Capture the cell that displays the provided text and extract its [x, y] central coordinate. 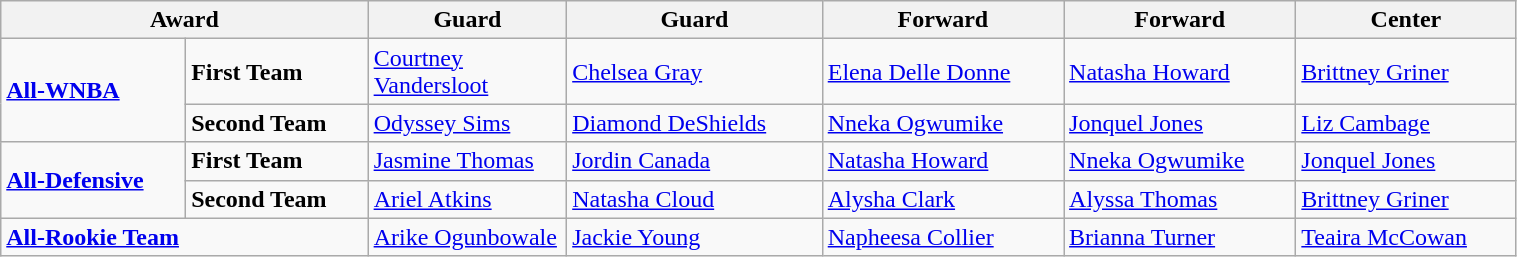
Jordin Canada [695, 161]
Jackie Young [695, 237]
Odyssey Sims [468, 123]
Natasha Cloud [695, 199]
All-Rookie Team [184, 237]
Alyssa Thomas [1180, 199]
Chelsea Gray [695, 72]
Liz Cambage [1406, 123]
Courtney Vandersloot [468, 72]
All-Defensive [94, 180]
Alysha Clark [942, 199]
Ariel Atkins [468, 199]
Jasmine Thomas [468, 161]
Diamond DeShields [695, 123]
Napheesa Collier [942, 237]
All-WNBA [94, 90]
Elena Delle Donne [942, 72]
Teaira McCowan [1406, 237]
Center [1406, 20]
Arike Ogunbowale [468, 237]
Award [184, 20]
Brianna Turner [1180, 237]
